Extract the (X, Y) coordinate from the center of the cell holding the provided text.  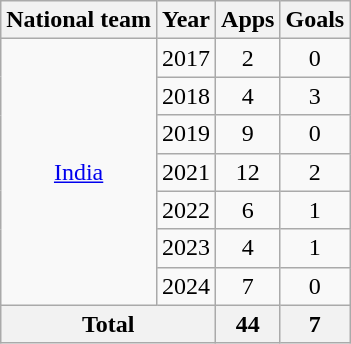
National team (79, 20)
2024 (186, 286)
2023 (186, 248)
44 (248, 324)
2022 (186, 210)
9 (248, 134)
Apps (248, 20)
2019 (186, 134)
Total (108, 324)
Year (186, 20)
2018 (186, 96)
Goals (315, 20)
6 (248, 210)
3 (315, 96)
12 (248, 172)
2017 (186, 58)
India (79, 172)
2021 (186, 172)
